Scan for the cell matching the given text and deliver its [x, y] coordinate at center. 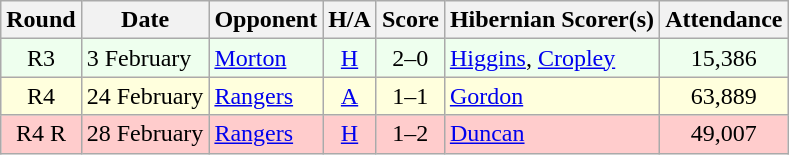
R3 [41, 58]
63,889 [724, 96]
Morton [266, 58]
Duncan [552, 134]
49,007 [724, 134]
1–1 [410, 96]
Gordon [552, 96]
15,386 [724, 58]
Higgins, Cropley [552, 58]
Hibernian Scorer(s) [552, 20]
1–2 [410, 134]
R4 [41, 96]
Round [41, 20]
Score [410, 20]
Attendance [724, 20]
24 February [145, 96]
Opponent [266, 20]
2–0 [410, 58]
R4 R [41, 134]
3 February [145, 58]
Date [145, 20]
A [350, 96]
H/A [350, 20]
28 February [145, 134]
